Identify which cell holds the provided text, then report its (X, Y) central coordinate. 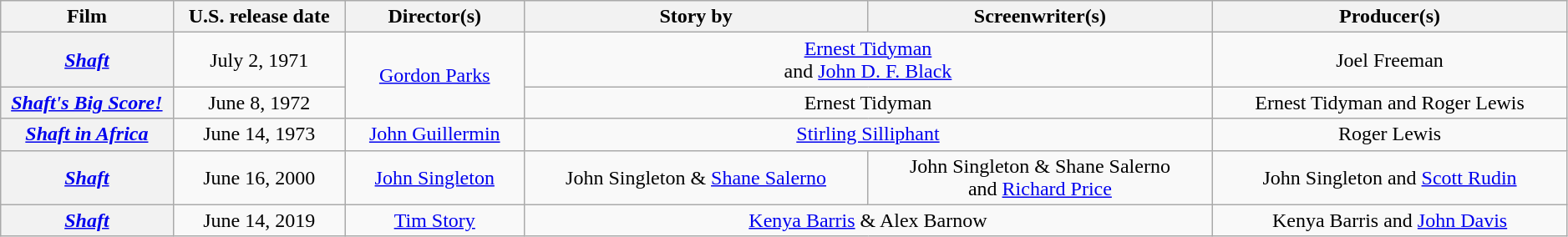
Roger Lewis (1390, 134)
Shaft's Big Score! (87, 103)
John Singleton (434, 177)
July 2, 1971 (259, 60)
Kenya Barris and John Davis (1390, 220)
Film (87, 17)
U.S. release date (259, 17)
John Singleton & Shane Salerno and Richard Price (1040, 177)
Shaft in Africa (87, 134)
Gordon Parks (434, 75)
John Guillermin (434, 134)
John Singleton and Scott Rudin (1390, 177)
June 14, 2019 (259, 220)
June 16, 2000 (259, 177)
Screenwriter(s) (1040, 17)
Ernest Tidyman and John D. F. Black (868, 60)
Stirling Silliphant (868, 134)
Ernest Tidyman (868, 103)
Ernest Tidyman and Roger Lewis (1390, 103)
Story by (696, 17)
Producer(s) (1390, 17)
Director(s) (434, 17)
Kenya Barris & Alex Barnow (868, 220)
John Singleton & Shane Salerno (696, 177)
June 8, 1972 (259, 103)
June 14, 1973 (259, 134)
Tim Story (434, 220)
Joel Freeman (1390, 60)
